Output the [x, y] coordinate of the center of the cell containing the given text.  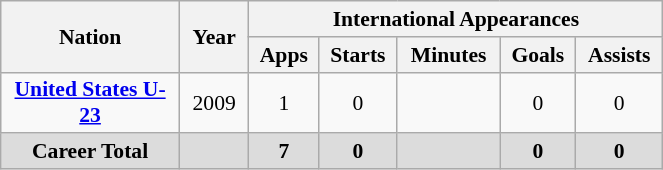
Assists [620, 55]
Apps [284, 55]
7 [284, 152]
Nation [90, 36]
Career Total [90, 152]
International Appearances [456, 19]
Year [214, 36]
Starts [358, 55]
2009 [214, 102]
1 [284, 102]
Minutes [448, 55]
Goals [538, 55]
United States U-23 [90, 102]
